Extract the [X, Y] coordinate from the center of the cell holding the provided text.  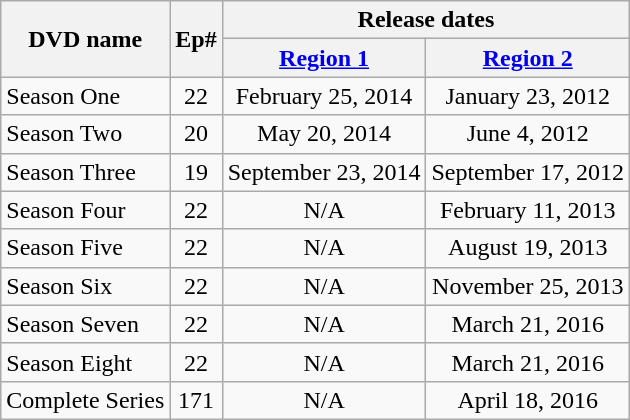
June 4, 2012 [528, 134]
May 20, 2014 [324, 134]
19 [196, 172]
Season Two [86, 134]
November 25, 2013 [528, 286]
Season Seven [86, 324]
Season Eight [86, 362]
Season One [86, 96]
DVD name [86, 39]
September 17, 2012 [528, 172]
171 [196, 400]
Ep# [196, 39]
20 [196, 134]
Region 1 [324, 58]
Season Four [86, 210]
April 18, 2016 [528, 400]
September 23, 2014 [324, 172]
Season Three [86, 172]
August 19, 2013 [528, 248]
February 11, 2013 [528, 210]
Season Six [86, 286]
Region 2 [528, 58]
Season Five [86, 248]
Release dates [426, 20]
Complete Series [86, 400]
February 25, 2014 [324, 96]
January 23, 2012 [528, 96]
